Find where the given text appears and provide that cell's center as (X, Y) coordinate. 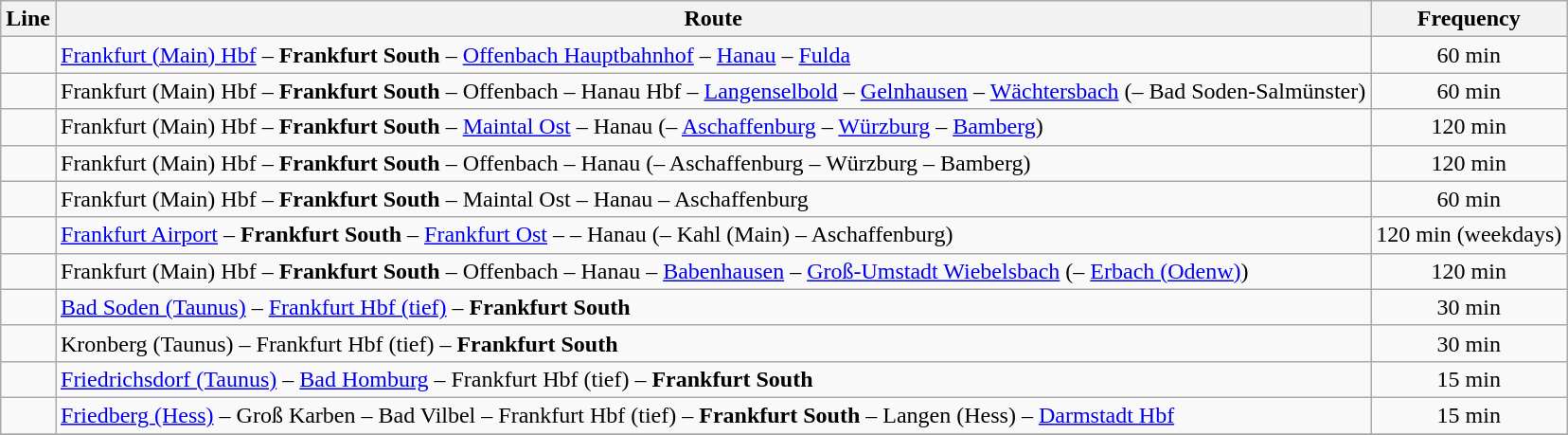
Route (712, 19)
Friedrichsdorf (Taunus) – Bad Homburg – Frankfurt Hbf (tief) – Frankfurt South (712, 379)
Kronberg (Taunus) – Frankfurt Hbf (tief) – Frankfurt South (712, 343)
Frankfurt (Main) Hbf – Frankfurt South – Offenbach Hauptbahnhof – Hanau – Fulda (712, 55)
Frankfurt Airport – Frankfurt South – Frankfurt Ost – – Hanau (– Kahl (Main) – Aschaffenburg) (712, 235)
Frankfurt (Main) Hbf – Frankfurt South – Offenbach – Hanau (– Aschaffenburg – Würzburg – Bamberg) (712, 163)
Frankfurt (Main) Hbf – Frankfurt South – Maintal Ost – Hanau (– Aschaffenburg – Würzburg – Bamberg) (712, 127)
Friedberg (Hess) – Groß Karben – Bad Vilbel – Frankfurt Hbf (tief) – Frankfurt South – Langen (Hess) – Darmstadt Hbf (712, 415)
Frequency (1470, 19)
Frankfurt (Main) Hbf – Frankfurt South – Maintal Ost – Hanau – Aschaffenburg (712, 199)
Line (28, 19)
Bad Soden (Taunus) – Frankfurt Hbf (tief) – Frankfurt South (712, 307)
120 min (weekdays) (1470, 235)
Frankfurt (Main) Hbf – Frankfurt South – Offenbach – Hanau – Babenhausen – Groß-Umstadt Wiebelsbach (– Erbach (Odenw)) (712, 271)
Frankfurt (Main) Hbf – Frankfurt South – Offenbach – Hanau Hbf – Langenselbold – Gelnhausen – Wächtersbach (– Bad Soden-Salmünster) (712, 91)
